Locate the cell with the specified text and output its (x, y) center coordinate. 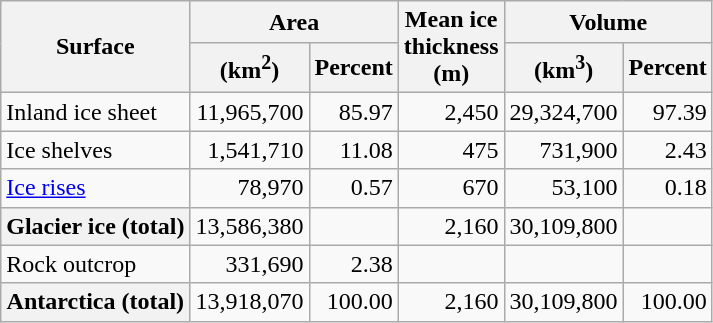
0.57 (354, 188)
53,100 (564, 188)
0.18 (668, 188)
475 (451, 150)
Surface (96, 47)
85.97 (354, 112)
Ice shelves (96, 150)
2,450 (451, 112)
13,918,070 (250, 302)
97.39 (668, 112)
Glacier ice (total) (96, 226)
11.08 (354, 150)
Area (294, 22)
2.38 (354, 264)
13,586,380 (250, 226)
(km2) (250, 68)
2.43 (668, 150)
29,324,700 (564, 112)
731,900 (564, 150)
11,965,700 (250, 112)
Mean icethickness (m) (451, 47)
331,690 (250, 264)
(km3) (564, 68)
78,970 (250, 188)
Ice rises (96, 188)
Inland ice sheet (96, 112)
1,541,710 (250, 150)
Volume (608, 22)
Antarctica (total) (96, 302)
Rock outcrop (96, 264)
670 (451, 188)
